Determine the [x, y] coordinate at the center of the cell enclosing the given text.  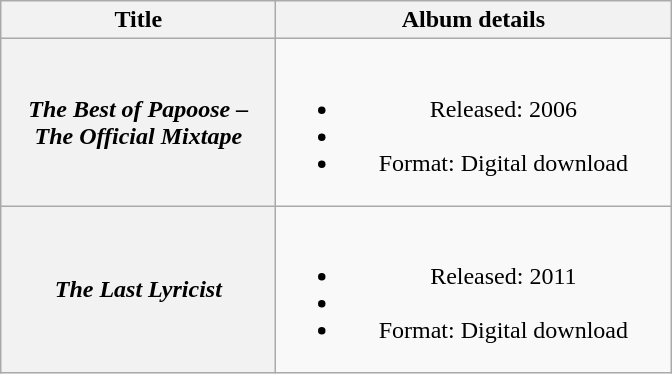
The Last Lyricist [138, 290]
Released: 2006Format: Digital download [474, 122]
Title [138, 20]
The Best of Papoose – The Official Mixtape [138, 122]
Released: 2011Format: Digital download [474, 290]
Album details [474, 20]
